Identify which cell holds the provided text, then report its (x, y) central coordinate. 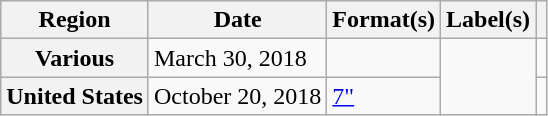
7" (384, 96)
Various (75, 58)
October 20, 2018 (237, 96)
Label(s) (488, 20)
Date (237, 20)
March 30, 2018 (237, 58)
Format(s) (384, 20)
United States (75, 96)
Region (75, 20)
